Identify which cell holds the provided text, then report its [X, Y] central coordinate. 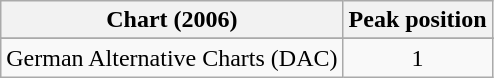
1 [418, 58]
Peak position [418, 20]
Chart (2006) [172, 20]
German Alternative Charts (DAC) [172, 58]
